Search for the cell housing the specified text and yield its (X, Y) center coordinate. 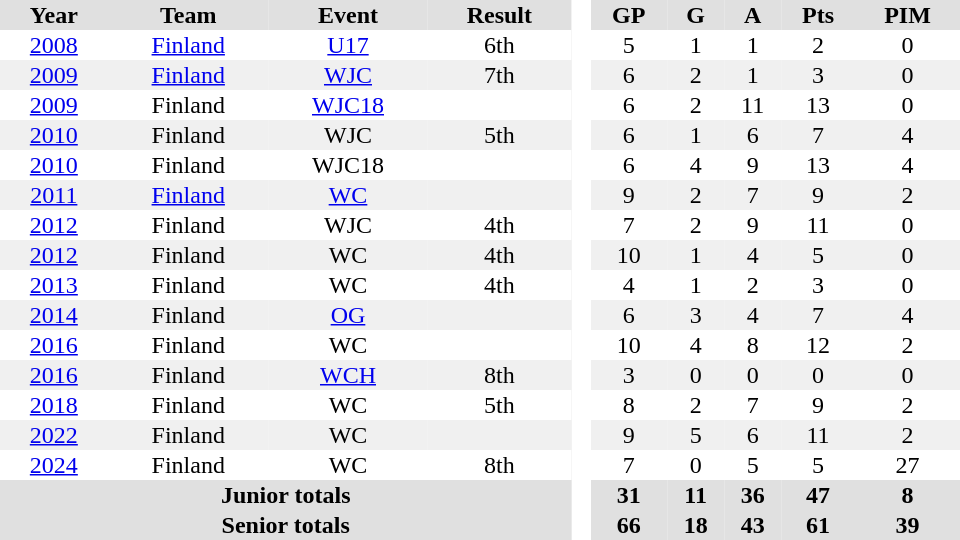
G (696, 15)
2022 (54, 435)
GP (628, 15)
2024 (54, 465)
47 (818, 495)
WCH (348, 375)
Junior totals (286, 495)
Result (499, 15)
36 (752, 495)
2014 (54, 315)
2011 (54, 195)
6th (499, 45)
Team (188, 15)
18 (696, 525)
43 (752, 525)
31 (628, 495)
66 (628, 525)
Year (54, 15)
2013 (54, 285)
61 (818, 525)
Senior totals (286, 525)
39 (908, 525)
A (752, 15)
27 (908, 465)
PIM (908, 15)
12 (818, 345)
Pts (818, 15)
OG (348, 315)
2008 (54, 45)
2018 (54, 405)
Event (348, 15)
U17 (348, 45)
7th (499, 75)
